Return the (X, Y) coordinate for the center point of the cell that contains the specified text.  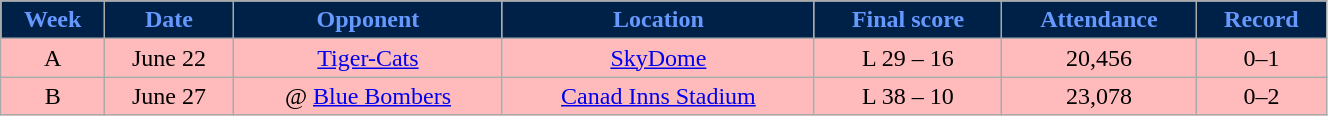
Attendance (1100, 20)
@ Blue Bombers (368, 96)
L 38 – 10 (908, 96)
Canad Inns Stadium (658, 96)
SkyDome (658, 58)
Tiger-Cats (368, 58)
Location (658, 20)
Record (1261, 20)
Date (170, 20)
20,456 (1100, 58)
23,078 (1100, 96)
June 22 (170, 58)
Final score (908, 20)
0–1 (1261, 58)
0–2 (1261, 96)
Opponent (368, 20)
L 29 – 16 (908, 58)
June 27 (170, 96)
A (53, 58)
B (53, 96)
Week (53, 20)
